Return (X, Y) of the center of cell containing provided text 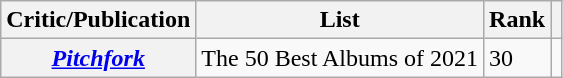
Pitchfork (98, 58)
List (340, 20)
Rank (518, 20)
Critic/Publication (98, 20)
The 50 Best Albums of 2021 (340, 58)
30 (518, 58)
